Find where the given text appears and provide that cell's center as [X, Y] coordinate. 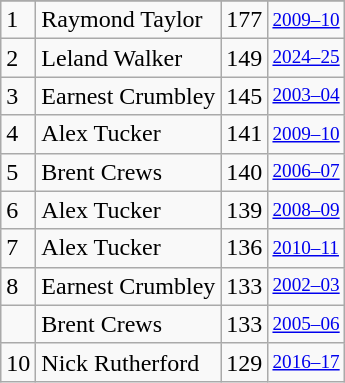
129 [244, 362]
2008–09 [306, 210]
140 [244, 172]
141 [244, 134]
2005–06 [306, 324]
177 [244, 20]
2002–03 [306, 286]
6 [18, 210]
145 [244, 96]
2016–17 [306, 362]
10 [18, 362]
Leland Walker [128, 58]
2024–25 [306, 58]
5 [18, 172]
Nick Rutherford [128, 362]
2 [18, 58]
1 [18, 20]
2006–07 [306, 172]
Raymond Taylor [128, 20]
149 [244, 58]
2003–04 [306, 96]
4 [18, 134]
3 [18, 96]
8 [18, 286]
7 [18, 248]
139 [244, 210]
136 [244, 248]
2010–11 [306, 248]
